Output the (X, Y) coordinate of the center of the cell containing the given text.  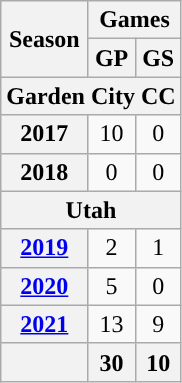
2 (112, 248)
2018 (44, 172)
13 (112, 324)
9 (158, 324)
2019 (44, 248)
GS (158, 58)
GP (112, 58)
1 (158, 248)
2017 (44, 134)
Garden City CC (91, 96)
Utah (91, 210)
30 (112, 362)
5 (112, 286)
Games (134, 20)
2021 (44, 324)
2020 (44, 286)
Season (44, 39)
